Pinpoint the cell where the given text exists, returning its [X, Y] midpoint coordinate. 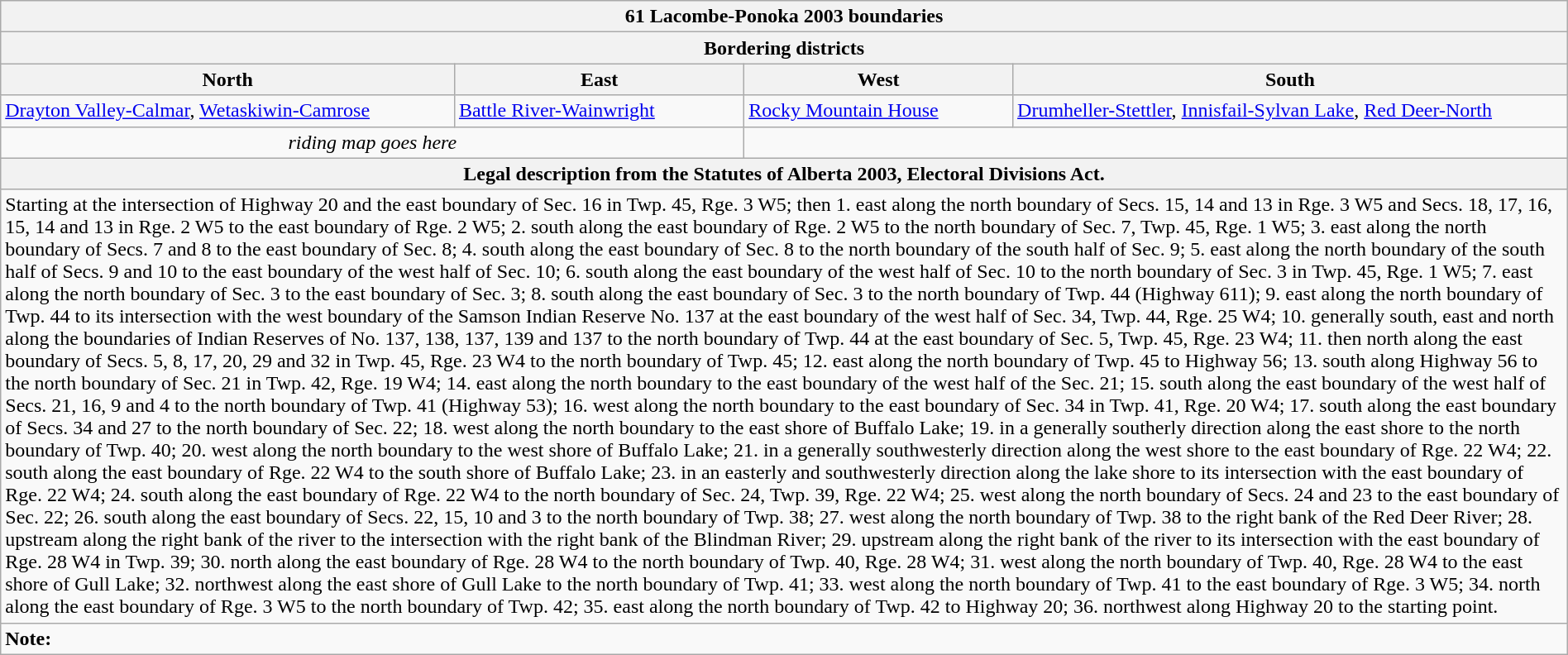
Legal description from the Statutes of Alberta 2003, Electoral Divisions Act. [784, 174]
riding map goes here [372, 142]
Note: [784, 638]
South [1290, 79]
Drayton Valley-Calmar, Wetaskiwin-Camrose [228, 111]
West [878, 79]
Battle River-Wainwright [599, 111]
61 Lacombe-Ponoka 2003 boundaries [784, 17]
Drumheller-Stettler, Innisfail-Sylvan Lake, Red Deer-North [1290, 111]
Rocky Mountain House [878, 111]
Bordering districts [784, 48]
East [599, 79]
North [228, 79]
